Output the (X, Y) coordinate of the center of the cell containing the given text.  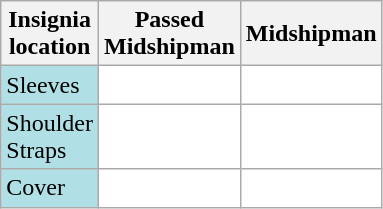
PassedMidshipman (169, 34)
ShoulderStraps (50, 136)
Cover (50, 188)
Insignialocation (50, 34)
Sleeves (50, 85)
Midshipman (311, 34)
